Determine the (X, Y) coordinate at the center of the cell enclosing the given text.  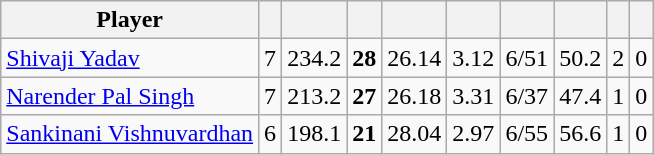
2.97 (474, 134)
Shivaji Yadav (130, 58)
Narender Pal Singh (130, 96)
6/37 (527, 96)
28 (364, 58)
26.14 (414, 58)
26.18 (414, 96)
6/55 (527, 134)
3.31 (474, 96)
2 (618, 58)
47.4 (580, 96)
56.6 (580, 134)
3.12 (474, 58)
Sankinani Vishnuvardhan (130, 134)
198.1 (314, 134)
234.2 (314, 58)
6/51 (527, 58)
28.04 (414, 134)
213.2 (314, 96)
27 (364, 96)
6 (270, 134)
21 (364, 134)
Player (130, 20)
50.2 (580, 58)
